Pinpoint the cell where the given text exists, returning its (x, y) midpoint coordinate. 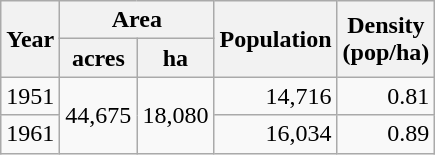
18,080 (176, 115)
Population (276, 39)
0.89 (386, 134)
1961 (30, 134)
Area (137, 20)
0.81 (386, 96)
Year (30, 39)
Density(pop/ha) (386, 39)
acres (98, 58)
16,034 (276, 134)
14,716 (276, 96)
ha (176, 58)
44,675 (98, 115)
1951 (30, 96)
